Extract the (x, y) coordinate from the center of the cell holding the provided text.  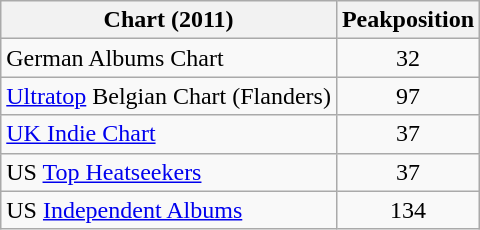
German Albums Chart (169, 58)
Peakposition (408, 20)
US Top Heatseekers (169, 172)
US Independent Albums (169, 210)
32 (408, 58)
Ultratop Belgian Chart (Flanders) (169, 96)
97 (408, 96)
UK Indie Chart (169, 134)
134 (408, 210)
Chart (2011) (169, 20)
